Locate the cell with the specified text and output its (x, y) center coordinate. 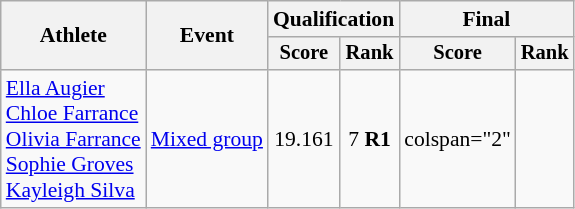
Qualification (334, 19)
19.161 (304, 139)
Mixed group (207, 139)
Event (207, 36)
Ella AugierChloe FarranceOlivia FarranceSophie GrovesKayleigh Silva (74, 139)
Athlete (74, 36)
7 R1 (370, 139)
Final (486, 19)
colspan="2" (458, 139)
